For the text-containing cell, return its midpoint in (x, y) coordinate format. 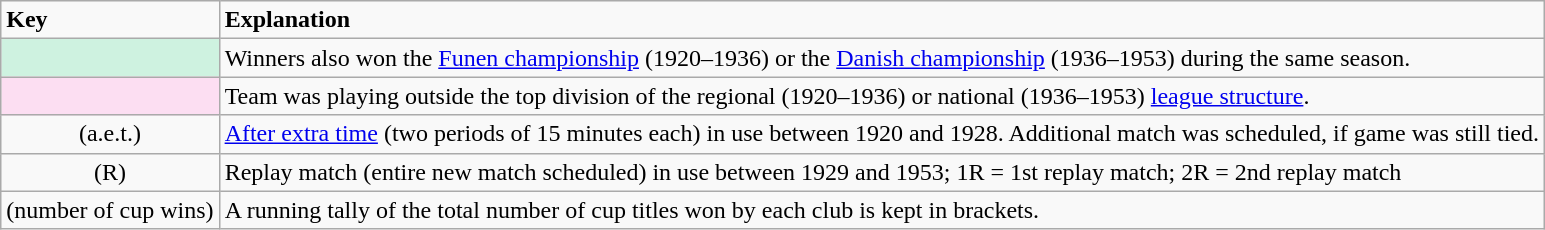
(number of cup wins) (110, 210)
Replay match (entire new match scheduled) in use between 1929 and 1953; 1R = 1st replay match; 2R = 2nd replay match (882, 172)
Key (110, 20)
Winners also won the Funen championship (1920–1936) or the Danish championship (1936–1953) during the same season. (882, 58)
Team was playing outside the top division of the regional (1920–1936) or national (1936–1953) league structure. (882, 96)
After extra time (two periods of 15 minutes each) in use between 1920 and 1928. Additional match was scheduled, if game was still tied. (882, 134)
A running tally of the total number of cup titles won by each club is kept in brackets. (882, 210)
(R) (110, 172)
Explanation (882, 20)
(a.e.t.) (110, 134)
